Return the (X, Y) coordinate for the center point of the cell that contains the specified text.  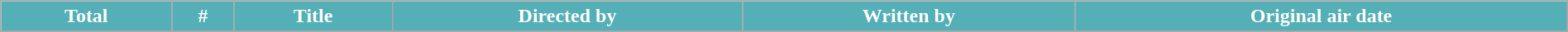
Directed by (567, 16)
Original air date (1322, 16)
# (203, 16)
Total (86, 16)
Written by (909, 16)
Title (313, 16)
